Identify which cell holds the provided text, then report its (X, Y) central coordinate. 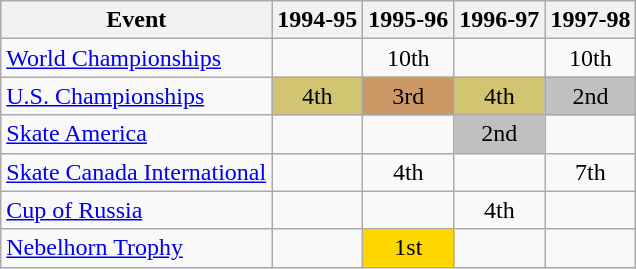
1996-97 (500, 20)
3rd (408, 96)
U.S. Championships (136, 96)
Skate Canada International (136, 172)
1994-95 (318, 20)
World Championships (136, 58)
7th (590, 172)
Nebelhorn Trophy (136, 248)
Event (136, 20)
Cup of Russia (136, 210)
Skate America (136, 134)
1st (408, 248)
1995-96 (408, 20)
1997-98 (590, 20)
